Determine the (X, Y) coordinate at the center of the cell enclosing the given text.  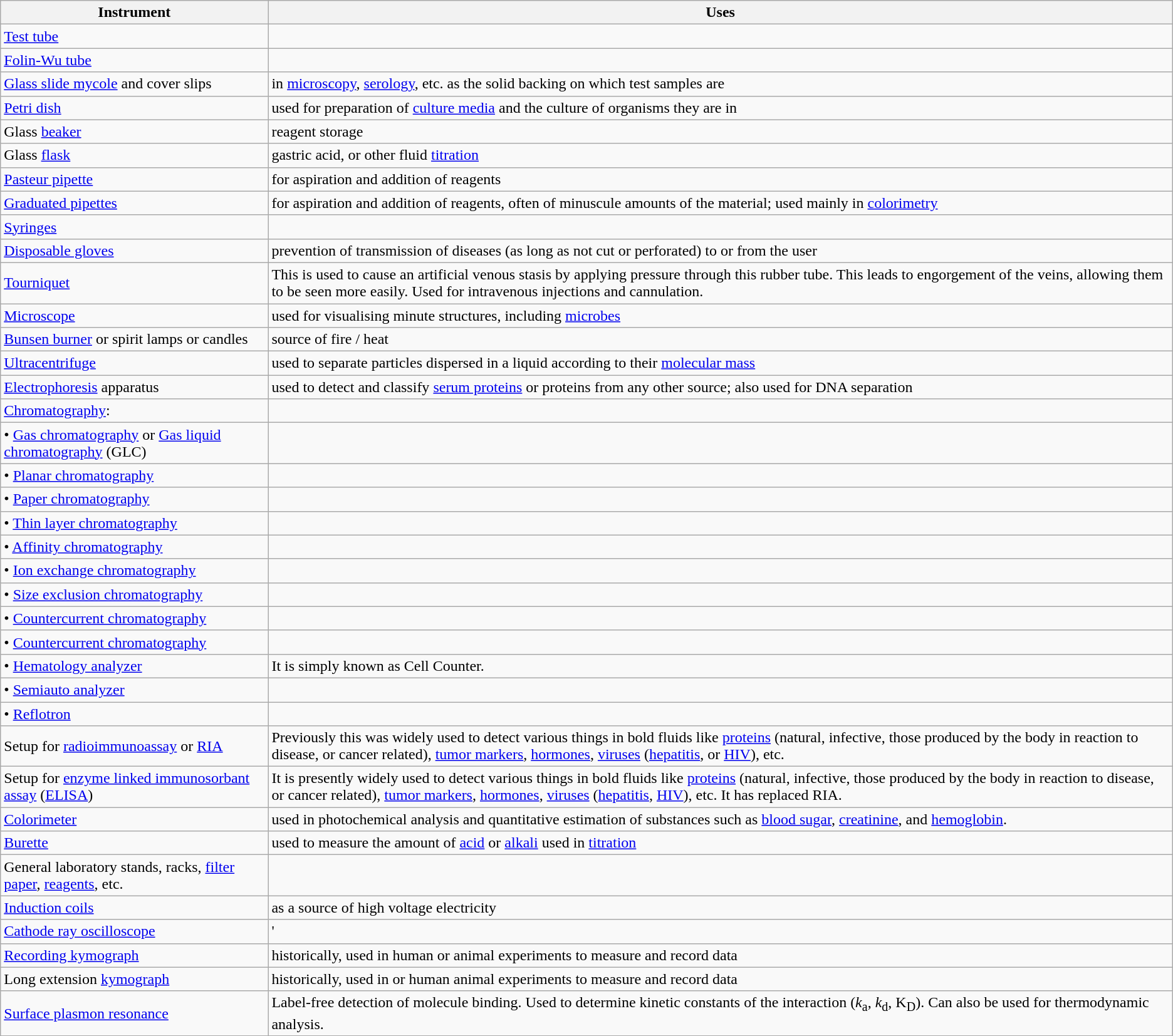
used to separate particles dispersed in a liquid according to their molecular mass (721, 363)
used in photochemical analysis and quantitative estimation of substances such as blood sugar, creatinine, and hemoglobin. (721, 819)
for aspiration and addition of reagents (721, 179)
Electrophoresis apparatus (134, 387)
Folin-Wu tube (134, 60)
Colorimeter (134, 819)
in microscopy, serology, etc. as the solid backing on which test samples are (721, 84)
reagent storage (721, 132)
Instrument (134, 13)
Disposable gloves (134, 251)
Microscope (134, 315)
Cathode ray oscilloscope (134, 931)
Surface plasmon resonance (134, 1013)
• Affinity chromatography (134, 547)
Glass flask (134, 155)
• Reflotron (134, 713)
gastric acid, or other fluid titration (721, 155)
Setup for enzyme linked immunosorbant assay (ELISA) (134, 787)
It is simply known as Cell Counter. (721, 666)
Petri dish (134, 108)
source of fire / heat (721, 339)
Glass beaker (134, 132)
as a source of high voltage electricity (721, 908)
Uses (721, 13)
• Ion exchange chromatography (134, 571)
Pasteur pipette (134, 179)
Chromatography: (134, 411)
• Size exclusion chromatography (134, 594)
used to measure the amount of acid or alkali used in titration (721, 843)
• Hematology analyzer (134, 666)
• Planar chromatography (134, 475)
Long extension kymograph (134, 979)
Bunsen burner or spirit lamps or candles (134, 339)
Ultracentrifuge (134, 363)
• Paper chromatography (134, 499)
historically, used in human or animal experiments to measure and record data (721, 955)
Burette (134, 843)
used for visualising minute structures, including microbes (721, 315)
Induction coils (134, 908)
General laboratory stands, racks, filter paper, reagents, etc. (134, 876)
Syringes (134, 227)
historically, used in or human animal experiments to measure and record data (721, 979)
• Thin layer chromatography (134, 523)
prevention of transmission of diseases (as long as not cut or perforated) to or from the user (721, 251)
• Gas chromatography or Gas liquid chromatography (GLC) (134, 443)
• Semiauto analyzer (134, 690)
Graduated pipettes (134, 203)
Setup for radioimmunoassay or RIA (134, 747)
' (721, 931)
Recording kymograph (134, 955)
for aspiration and addition of reagents, often of minuscule amounts of the material; used mainly in colorimetry (721, 203)
used for preparation of culture media and the culture of organisms they are in (721, 108)
used to detect and classify serum proteins or proteins from any other source; also used for DNA separation (721, 387)
Test tube (134, 36)
Glass slide mycole and cover slips (134, 84)
Tourniquet (134, 283)
